Detect which cell encompasses the target text, then output its [x, y] center coordinate. 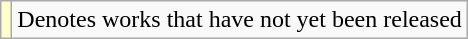
Denotes works that have not yet been released [240, 20]
